Identify which cell holds the provided text, then report its [x, y] central coordinate. 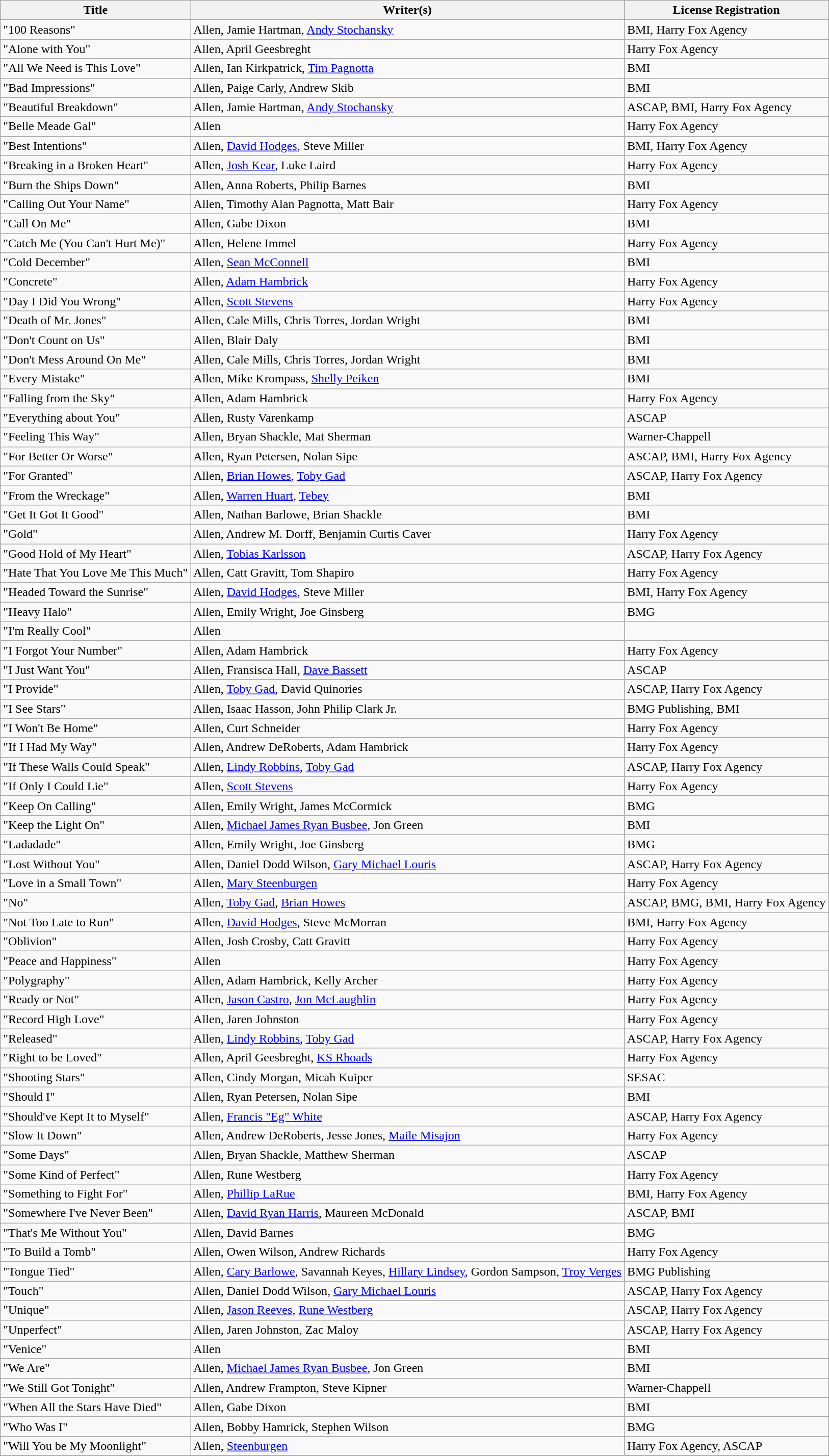
Allen, Fransisca Hall, Dave Bassett [408, 670]
"Call On Me" [96, 223]
Allen, David Hodges, Steve McMorran [408, 922]
"Not Too Late to Run" [96, 922]
"Released" [96, 1038]
"Will You be My Moonlight" [96, 1446]
"Some Kind of Perfect" [96, 1174]
Allen, David Ryan Harris, Maureen McDonald [408, 1213]
"Ready or Not" [96, 1000]
"Ladadade" [96, 844]
Allen, Jaren Johnston [408, 1019]
"I Won't Be Home" [96, 728]
Harry Fox Agency, ASCAP [726, 1446]
"Gold" [96, 534]
"Calling Out Your Name" [96, 204]
"Peace and Happiness" [96, 961]
"If I Had My Way" [96, 747]
ASCAP, BMI [726, 1213]
Allen, Bryan Shackle, Matthew Sherman [408, 1155]
"Burn the Ships Down" [96, 185]
ASCAP, BMG, BMI, Harry Fox Agency [726, 903]
"Beautiful Breakdown" [96, 107]
Allen, Isaac Hasson, John Philip Clark Jr. [408, 709]
Allen, Helene Immel [408, 243]
BMG Publishing, BMI [726, 709]
"Should've Kept It to Myself" [96, 1116]
Allen, Warren Huart, Tebey [408, 495]
Allen, Andrew DeRoberts, Adam Hambrick [408, 747]
Allen, Steenburgen [408, 1446]
"Love in a Small Town" [96, 883]
"I See Stars" [96, 709]
"Record High Love" [96, 1019]
"I Provide" [96, 689]
"Oblivion" [96, 942]
"Feeling This Way" [96, 437]
Allen, Anna Roberts, Philip Barnes [408, 185]
"I'm Really Cool" [96, 631]
Allen, Toby Gad, David Quinories [408, 689]
Allen, Adam Hambrick, Kelly Archer [408, 980]
Allen, Francis "Eg" White [408, 1116]
"All We Need is This Love" [96, 68]
"Day I Did You Wrong" [96, 301]
"Alone with You" [96, 49]
"Should I" [96, 1097]
Allen, Mary Steenburgen [408, 883]
"From the Wreckage" [96, 495]
"For Better Or Worse" [96, 456]
"Keep the Light On" [96, 825]
"Keep On Calling" [96, 805]
Allen, Josh Crosby, Catt Gravitt [408, 942]
"Death of Mr. Jones" [96, 321]
Allen, Andrew M. Dorff, Benjamin Curtis Caver [408, 534]
"Unperfect" [96, 1330]
Allen, Rune Westberg [408, 1174]
"Breaking in a Broken Heart" [96, 165]
Allen, Jaren Johnston, Zac Maloy [408, 1330]
"Cold December" [96, 263]
"To Build a Tomb" [96, 1252]
"Concrete" [96, 282]
Allen, Timothy Alan Pagnotta, Matt Bair [408, 204]
"100 Reasons" [96, 30]
Allen, Cindy Morgan, Micah Kuiper [408, 1077]
Allen, Bobby Hamrick, Stephen Wilson [408, 1426]
SESAC [726, 1077]
"I Just Want You" [96, 670]
Allen, Brian Howes, Toby Gad [408, 476]
"I Forgot Your Number" [96, 651]
"Lost Without You" [96, 864]
"If Only I Could Lie" [96, 786]
Allen, Ian Kirkpatrick, Tim Pagnotta [408, 68]
"Who Was I" [96, 1426]
Allen, Owen Wilson, Andrew Richards [408, 1252]
"Heavy Halo" [96, 612]
Allen, Jason Reeves, Rune Westberg [408, 1310]
Allen, Toby Gad, Brian Howes [408, 903]
"Unique" [96, 1310]
"Catch Me (You Can't Hurt Me)" [96, 243]
"Some Days" [96, 1155]
"Best Intentions" [96, 146]
"Touch" [96, 1291]
"Hate That You Love Me This Much" [96, 573]
"Slow It Down" [96, 1135]
Allen, Bryan Shackle, Mat Sherman [408, 437]
"Shooting Stars" [96, 1077]
"Polygraphy" [96, 980]
Allen, Andrew DeRoberts, Jesse Jones, Maile Misajon [408, 1135]
"If These Walls Could Speak" [96, 767]
License Registration [726, 10]
"We Are" [96, 1368]
Allen, Jason Castro, Jon McLaughlin [408, 1000]
"Everything about You" [96, 418]
"Belle Meade Gal" [96, 126]
Writer(s) [408, 10]
Allen, Emily Wright, James McCormick [408, 805]
Allen, Paige Carly, Andrew Skib [408, 88]
Allen, Rusty Varenkamp [408, 418]
Title [96, 10]
Allen, Blair Daly [408, 340]
"When All the Stars Have Died" [96, 1407]
"Headed Toward the Sunrise" [96, 592]
Allen, Tobias Karlsson [408, 553]
Allen, Andrew Frampton, Steve Kipner [408, 1388]
Allen, Sean McConnell [408, 263]
"Venice" [96, 1349]
"Something to Fight For" [96, 1194]
"Every Mistake" [96, 379]
Allen, Cary Barlowe, Savannah Keyes, Hillary Lindsey, Gordon Sampson, Troy Verges [408, 1271]
"Falling from the Sky" [96, 398]
"Don't Mess Around On Me" [96, 359]
"Right to be Loved" [96, 1058]
"Somewhere I've Never Been" [96, 1213]
Allen, April Geesbreght [408, 49]
Allen, Nathan Barlowe, Brian Shackle [408, 514]
Allen, Mike Krompass, Shelly Peiken [408, 379]
Allen, April Geesbreght, KS Rhoads [408, 1058]
"That's Me Without You" [96, 1233]
"For Granted" [96, 476]
Allen, Phillip LaRue [408, 1194]
Allen, David Barnes [408, 1233]
"No" [96, 903]
"Tongue Tied" [96, 1271]
"Bad Impressions" [96, 88]
"Good Hold of My Heart" [96, 553]
Allen, Josh Kear, Luke Laird [408, 165]
Allen, Catt Gravitt, Tom Shapiro [408, 573]
"We Still Got Tonight" [96, 1388]
BMG Publishing [726, 1271]
Allen, Curt Schneider [408, 728]
"Don't Count on Us" [96, 340]
"Get It Got It Good" [96, 514]
